Capture the cell that displays the provided text and extract its (X, Y) central coordinate. 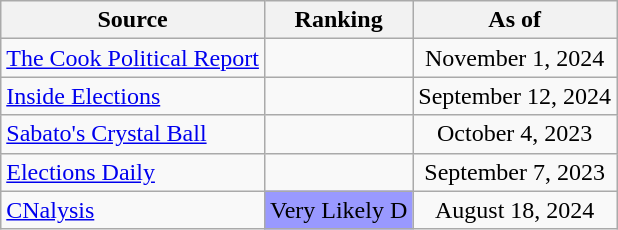
September 12, 2024 (515, 96)
September 7, 2023 (515, 172)
Elections Daily (133, 172)
October 4, 2023 (515, 134)
As of (515, 20)
Very Likely D (338, 210)
Sabato's Crystal Ball (133, 134)
Source (133, 20)
CNalysis (133, 210)
Inside Elections (133, 96)
Ranking (338, 20)
November 1, 2024 (515, 58)
August 18, 2024 (515, 210)
The Cook Political Report (133, 58)
